Return the (x, y) coordinate for the center point of the cell that contains the specified text.  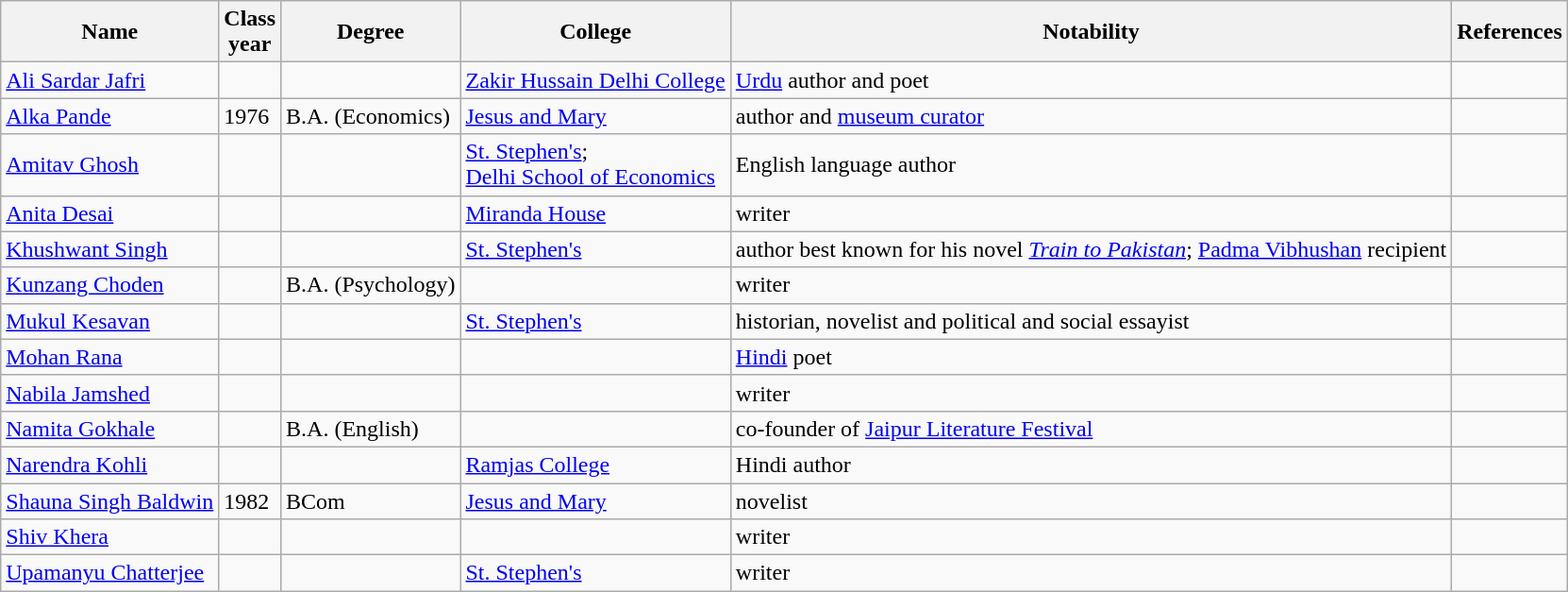
Shauna Singh Baldwin (109, 501)
Mohan Rana (109, 357)
novelist (1091, 501)
Nabila Jamshed (109, 393)
Ali Sardar Jafri (109, 80)
Mukul Kesavan (109, 321)
historian, novelist and political and social essayist (1091, 321)
St. Stephen's;Delhi School of Economics (595, 164)
Khushwant Singh (109, 249)
Hindi poet (1091, 357)
References (1510, 32)
Alka Pande (109, 116)
1976 (250, 116)
Notability (1091, 32)
author best known for his novel Train to Pakistan; Padma Vibhushan recipient (1091, 249)
author and museum curator (1091, 116)
1982 (250, 501)
Shiv Khera (109, 537)
Urdu author and poet (1091, 80)
Name (109, 32)
Upamanyu Chatterjee (109, 573)
Amitav Ghosh (109, 164)
Degree (371, 32)
Hindi author (1091, 465)
Zakir Hussain Delhi College (595, 80)
Narendra Kohli (109, 465)
BCom (371, 501)
Anita Desai (109, 213)
Kunzang Choden (109, 285)
B.A. (Economics) (371, 116)
College (595, 32)
B.A. (Psychology) (371, 285)
Classyear (250, 32)
English language author (1091, 164)
Ramjas College (595, 465)
Miranda House (595, 213)
Namita Gokhale (109, 429)
B.A. (English) (371, 429)
co-founder of Jaipur Literature Festival (1091, 429)
